Pinpoint the cell where the given text exists, returning its [X, Y] midpoint coordinate. 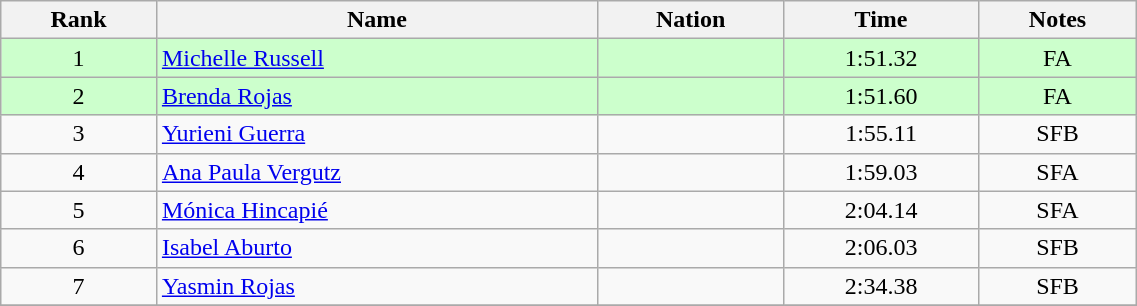
Brenda Rojas [376, 96]
1:51.60 [881, 96]
1:51.32 [881, 58]
Yasmin Rojas [376, 286]
2:34.38 [881, 286]
2:04.14 [881, 210]
Yurieni Guerra [376, 134]
Ana Paula Vergutz [376, 172]
2 [79, 96]
Name [376, 20]
Notes [1058, 20]
Michelle Russell [376, 58]
Nation [690, 20]
Isabel Aburto [376, 248]
1:55.11 [881, 134]
4 [79, 172]
7 [79, 286]
5 [79, 210]
3 [79, 134]
1:59.03 [881, 172]
2:06.03 [881, 248]
6 [79, 248]
Mónica Hincapié [376, 210]
Time [881, 20]
Rank [79, 20]
1 [79, 58]
